Return the [X, Y] coordinate for the center point of the cell that contains the specified text.  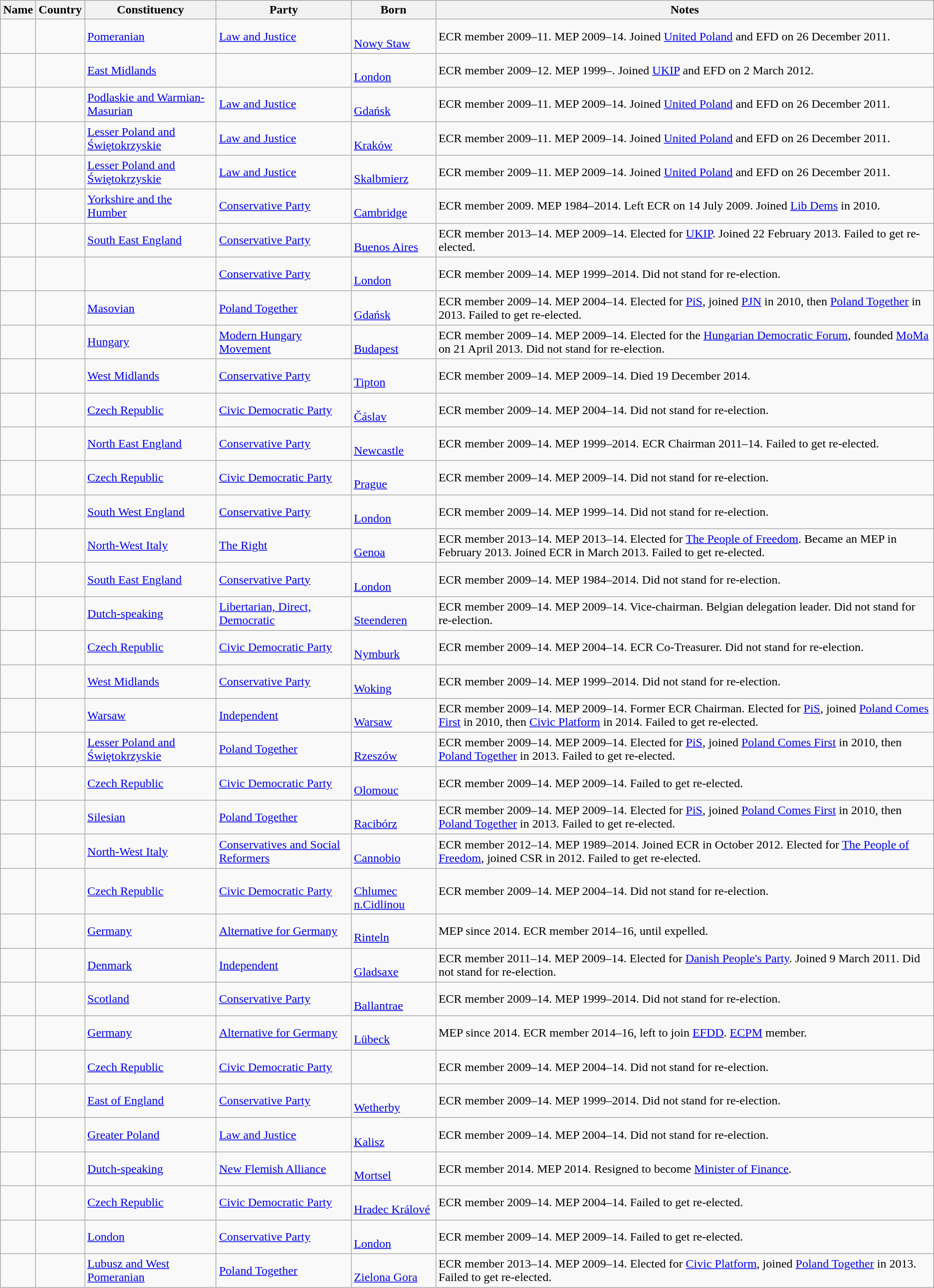
ECR member 2009–14. MEP 2004–14. ECR Co-Treasurer. Did not stand for re-election. [685, 647]
ECR member 2009–14. MEP 2009–14. Vice-chairman. Belgian delegation leader. Did not stand for re-election. [685, 614]
Kalisz [394, 1135]
Mortsel [394, 1169]
Rzeszów [394, 749]
Chlumec n.Cidlinou [394, 891]
Name [18, 10]
ECR member 2009–14. MEP 2004–14. Elected for PiS, joined PJN in 2010, then Poland Together in 2013. Failed to get re-elected. [685, 308]
Born [394, 10]
Cannobio [394, 851]
Olomouc [394, 783]
Budapest [394, 342]
Modern Hungary Movement [283, 342]
New Flemish Alliance [283, 1169]
Constituency [151, 10]
ECR member 2009–14. MEP 1984–2014. Did not stand for re-election. [685, 580]
Čáslav [394, 410]
MEP since 2014. ECR member 2014–16, left to join EFDD. ECPM member. [685, 1033]
Lubusz and West Pomeranian [151, 1271]
Skalbmierz [394, 172]
ECR member 2009–14. MEP 1999–2014. ECR Chairman 2011–14. Failed to get re-elected. [685, 444]
East of England [151, 1101]
North East England [151, 444]
ECR member 2014. MEP 2014. Resigned to become Minister of Finance. [685, 1169]
Steenderen [394, 614]
ECR member 2013–14. MEP 2009–14. Elected for UKIP. Joined 22 February 2013. Failed to get re-elected. [685, 240]
Nowy Staw [394, 36]
Masovian [151, 308]
Racibórz [394, 817]
ECR member 2009–12. MEP 1999–. Joined UKIP and EFD on 2 March 2012. [685, 70]
ECR member 2011–14. MEP 2009–14. Elected for Danish People's Party. Joined 9 March 2011. Did not stand for re-election. [685, 965]
Woking [394, 681]
ECR member 2009–14. MEP 2009–14. Elected for the Hungarian Democratic Forum, founded MoMa on 21 April 2013. Did not stand for re-election. [685, 342]
ECR member 2009–14. MEP 2004–14. Failed to get re-elected. [685, 1203]
Wetherby [394, 1101]
ECR member 2009–14. MEP 2009–14. Died 19 December 2014. [685, 376]
ECR member 2013–14. MEP 2009–14. Elected for Civic Platform, joined Poland Together in 2013. Failed to get re-elected. [685, 1271]
Scotland [151, 999]
Prague [394, 478]
Libertarian, Direct, Democratic [283, 614]
Nymburk [394, 647]
Pomeranian [151, 36]
Hungary [151, 342]
Ballantrae [394, 999]
Tipton [394, 376]
Lübeck [394, 1033]
Rinteln [394, 931]
Podlaskie and Warmian-Masurian [151, 104]
Yorkshire and the Humber [151, 206]
Notes [685, 10]
Country [60, 10]
MEP since 2014. ECR member 2014–16, until expelled. [685, 931]
Hradec Králové [394, 1203]
Zielona Gora [394, 1271]
ECR member 2009. MEP 1984–2014. Left ECR on 14 July 2009. Joined Lib Dems in 2010. [685, 206]
Cambridge [394, 206]
Genoa [394, 546]
ECR member 2009–14. MEP 2009–14. Did not stand for re-election. [685, 478]
Gladsaxe [394, 965]
South West England [151, 512]
Denmark [151, 965]
Greater Poland [151, 1135]
ECR member 2009–14. MEP 1999–14. Did not stand for re-election. [685, 512]
Silesian [151, 817]
Buenos Aires [394, 240]
The Right [283, 546]
Conservatives and Social Reformers [283, 851]
Newcastle [394, 444]
Party [283, 10]
East Midlands [151, 70]
Kraków [394, 138]
ECR member 2012–14. MEP 1989–2014. Joined ECR in October 2012. Elected for The People of Freedom, joined CSR in 2012. Failed to get re-elected. [685, 851]
